Locate the cell with the specified text and output its (x, y) center coordinate. 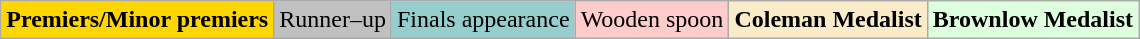
Premiers/Minor premiers (138, 20)
Coleman Medalist (828, 20)
Wooden spoon (652, 20)
Brownlow Medalist (1032, 20)
Runner–up (333, 20)
Finals appearance (483, 20)
